Pinpoint the cell where the given text exists, returning its [x, y] midpoint coordinate. 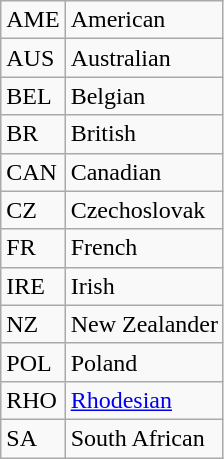
American [144, 20]
Poland [144, 362]
Rhodesian [144, 400]
Belgian [144, 96]
CZ [33, 210]
Australian [144, 58]
AUS [33, 58]
FR [33, 248]
Irish [144, 286]
CAN [33, 172]
South African [144, 438]
Czechoslovak [144, 210]
British [144, 134]
BR [33, 134]
Canadian [144, 172]
French [144, 248]
BEL [33, 96]
NZ [33, 324]
RHO [33, 400]
POL [33, 362]
New Zealander [144, 324]
AME [33, 20]
SA [33, 438]
IRE [33, 286]
